From the cell containing the given text, extract its center point as (X, Y) coordinate. 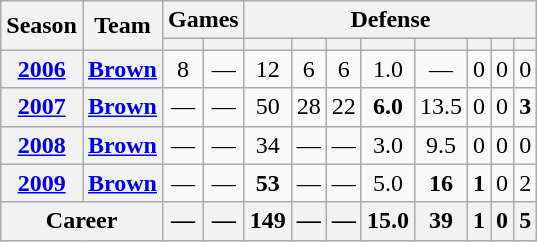
13.5 (440, 107)
50 (268, 107)
53 (268, 183)
2009 (42, 183)
6.0 (388, 107)
15.0 (388, 221)
8 (182, 69)
16 (440, 183)
34 (268, 145)
149 (268, 221)
5.0 (388, 183)
28 (308, 107)
Games (203, 20)
Career (82, 221)
2007 (42, 107)
5 (526, 221)
2006 (42, 69)
12 (268, 69)
2 (526, 183)
Season (42, 26)
2008 (42, 145)
1.0 (388, 69)
3 (526, 107)
3.0 (388, 145)
Team (122, 26)
Defense (390, 20)
9.5 (440, 145)
39 (440, 221)
22 (344, 107)
